From the cell containing the given text, extract its center point as (X, Y) coordinate. 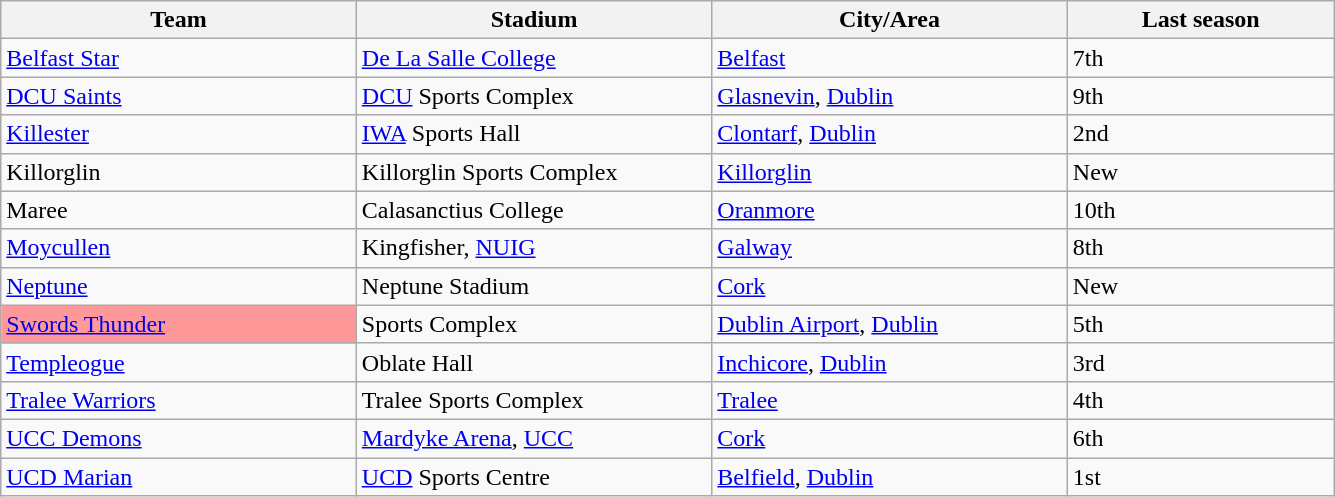
Calasanctius College (534, 210)
Tralee Warriors (179, 400)
Last season (1200, 20)
Tralee Sports Complex (534, 400)
Dublin Airport, Dublin (890, 324)
UCC Demons (179, 438)
3rd (1200, 362)
DCU Saints (179, 96)
Belfield, Dublin (890, 477)
Belfast Star (179, 58)
Templeogue (179, 362)
Galway (890, 248)
8th (1200, 248)
UCD Sports Centre (534, 477)
Stadium (534, 20)
Swords Thunder (179, 324)
9th (1200, 96)
Neptune Stadium (534, 286)
Oblate Hall (534, 362)
Kingfisher, NUIG (534, 248)
UCD Marian (179, 477)
Clontarf, Dublin (890, 134)
IWA Sports Hall (534, 134)
Moycullen (179, 248)
Oranmore (890, 210)
Belfast (890, 58)
Inchicore, Dublin (890, 362)
5th (1200, 324)
Sports Complex (534, 324)
Team (179, 20)
De La Salle College (534, 58)
Killorglin Sports Complex (534, 172)
2nd (1200, 134)
City/Area (890, 20)
Mardyke Arena, UCC (534, 438)
4th (1200, 400)
6th (1200, 438)
Killester (179, 134)
Neptune (179, 286)
DCU Sports Complex (534, 96)
Tralee (890, 400)
Maree (179, 210)
7th (1200, 58)
1st (1200, 477)
Glasnevin, Dublin (890, 96)
10th (1200, 210)
